Return [X, Y] of the center of cell containing provided text 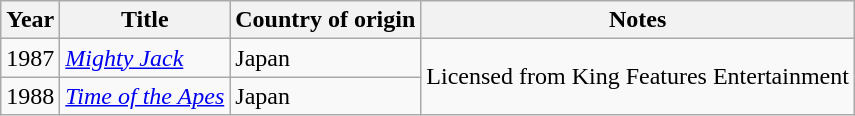
1988 [30, 96]
Country of origin [326, 20]
Mighty Jack [145, 58]
Licensed from King Features Entertainment [638, 77]
Notes [638, 20]
Year [30, 20]
1987 [30, 58]
Time of the Apes [145, 96]
Title [145, 20]
